Detect which cell encompasses the target text, then output its [X, Y] center coordinate. 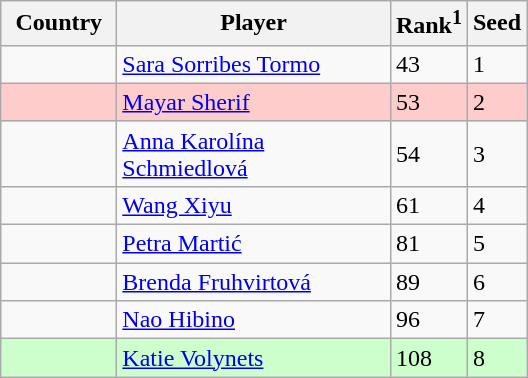
96 [428, 320]
89 [428, 282]
7 [496, 320]
Mayar Sherif [254, 102]
61 [428, 205]
Country [59, 24]
43 [428, 64]
6 [496, 282]
4 [496, 205]
Rank1 [428, 24]
Player [254, 24]
Sara Sorribes Tormo [254, 64]
1 [496, 64]
5 [496, 244]
Katie Volynets [254, 358]
Nao Hibino [254, 320]
54 [428, 154]
Brenda Fruhvirtová [254, 282]
8 [496, 358]
108 [428, 358]
Seed [496, 24]
Anna Karolína Schmiedlová [254, 154]
3 [496, 154]
Wang Xiyu [254, 205]
2 [496, 102]
Petra Martić [254, 244]
81 [428, 244]
53 [428, 102]
